Extract the (X, Y) coordinate from the center of the cell holding the provided text.  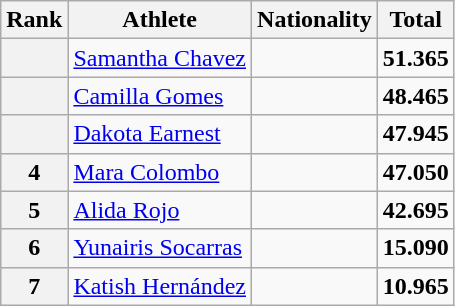
48.465 (416, 96)
47.945 (416, 134)
Mara Colombo (160, 172)
42.695 (416, 210)
Yunairis Socarras (160, 248)
Alida Rojo (160, 210)
47.050 (416, 172)
Rank (34, 20)
Athlete (160, 20)
4 (34, 172)
Total (416, 20)
Camilla Gomes (160, 96)
10.965 (416, 286)
Samantha Chavez (160, 58)
5 (34, 210)
6 (34, 248)
Nationality (315, 20)
51.365 (416, 58)
15.090 (416, 248)
Dakota Earnest (160, 134)
Katish Hernández (160, 286)
7 (34, 286)
